Output the [x, y] coordinate of the center of the cell containing the given text.  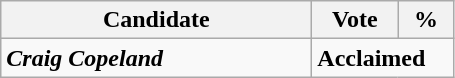
% [426, 20]
Acclaimed [383, 58]
Candidate [156, 20]
Craig Copeland [156, 58]
Vote [355, 20]
